Return [X, Y] of the center of cell containing provided text 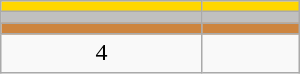
4 [102, 53]
